Extract the (X, Y) coordinate from the center of the cell holding the provided text.  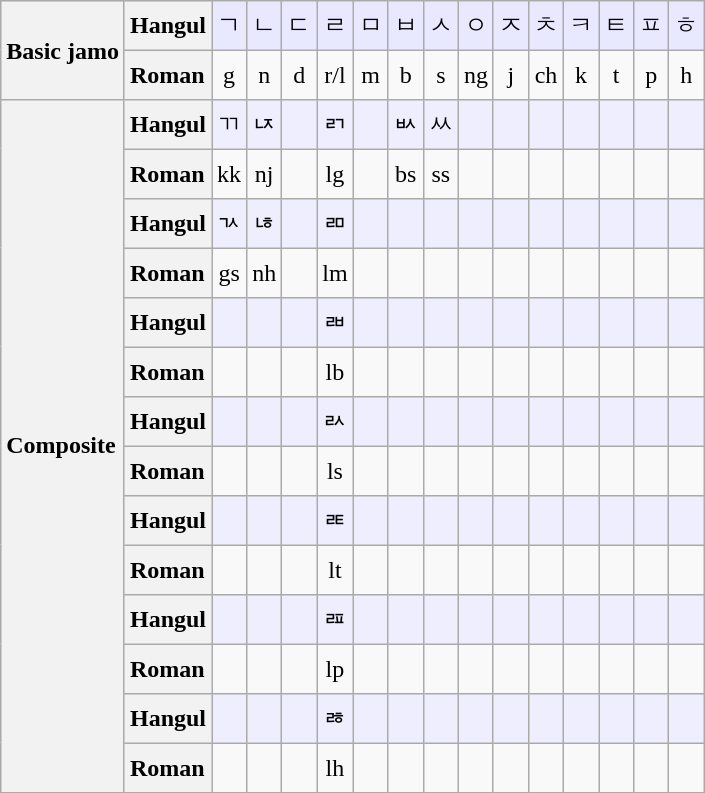
ㄲ (230, 124)
Composite (63, 446)
ㄴ (264, 26)
r/l (335, 74)
nh (264, 272)
nj (264, 174)
ㄻ (335, 224)
ㅌ (616, 26)
ng (476, 74)
t (616, 74)
ㅈ (510, 26)
lm (335, 272)
s (440, 74)
ㅎ (686, 26)
ㅇ (476, 26)
ㅊ (546, 26)
k (582, 74)
ㄾ (335, 520)
ㅆ (440, 124)
ls (335, 470)
bs (406, 174)
ㄵ (264, 124)
ㄺ (335, 124)
h (686, 74)
ㅀ (335, 718)
lb (335, 372)
n (264, 74)
Basic jamo (63, 50)
ㅋ (582, 26)
g (230, 74)
ㅅ (440, 26)
ch (546, 74)
ㄼ (335, 322)
b (406, 74)
ss (440, 174)
ㄽ (335, 420)
ㄷ (300, 26)
ㅂ (406, 26)
lg (335, 174)
lh (335, 768)
kk (230, 174)
ㅍ (652, 26)
lp (335, 668)
ㄹ (335, 26)
ㅁ (370, 26)
d (300, 74)
gs (230, 272)
ㄿ (335, 618)
p (652, 74)
ㄶ (264, 224)
j (510, 74)
ㄱ (230, 26)
m (370, 74)
ㄳ (230, 224)
lt (335, 570)
ㅄ (406, 124)
